Detect which cell encompasses the target text, then output its (x, y) center coordinate. 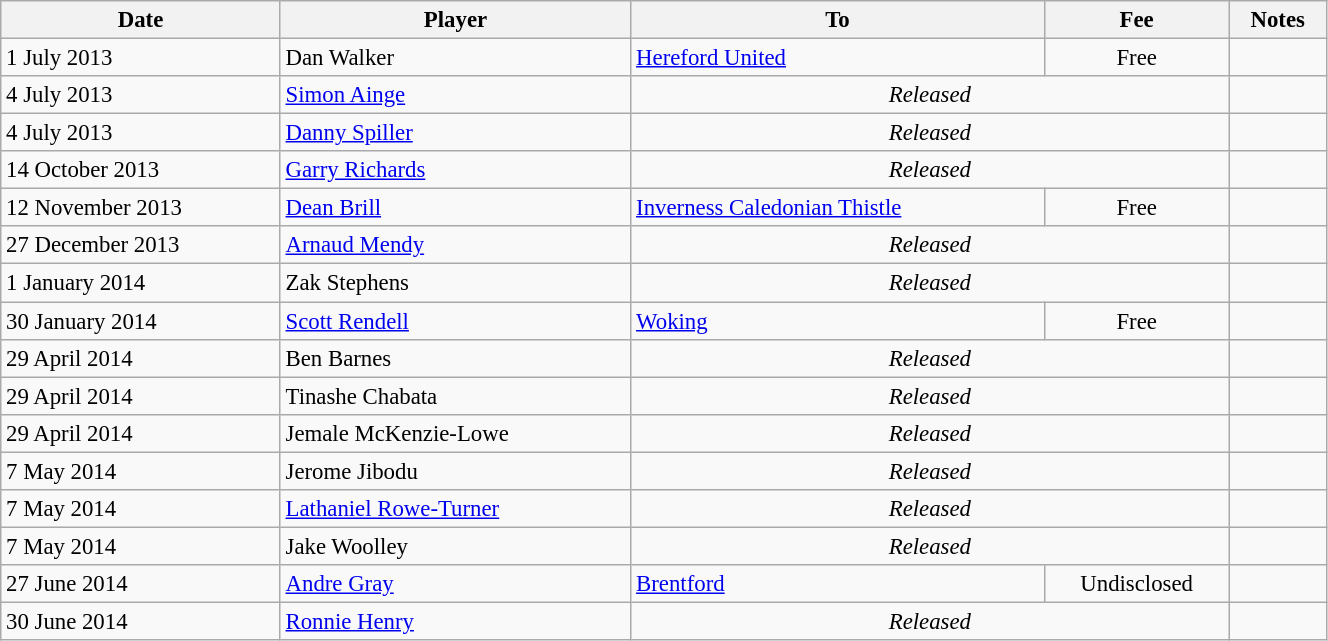
Garry Richards (456, 170)
Date (140, 20)
Fee (1136, 20)
Arnaud Mendy (456, 245)
Ronnie Henry (456, 621)
Jemale McKenzie-Lowe (456, 433)
Ben Barnes (456, 358)
Jake Woolley (456, 546)
27 December 2013 (140, 245)
Player (456, 20)
Dan Walker (456, 58)
Simon Ainge (456, 95)
Brentford (838, 584)
Hereford United (838, 58)
To (838, 20)
1 January 2014 (140, 283)
27 June 2014 (140, 584)
Danny Spiller (456, 133)
Dean Brill (456, 208)
Zak Stephens (456, 283)
Andre Gray (456, 584)
30 January 2014 (140, 321)
Notes (1278, 20)
Undisclosed (1136, 584)
Tinashe Chabata (456, 396)
Inverness Caledonian Thistle (838, 208)
1 July 2013 (140, 58)
Woking (838, 321)
Lathaniel Rowe-Turner (456, 509)
Jerome Jibodu (456, 471)
14 October 2013 (140, 170)
Scott Rendell (456, 321)
12 November 2013 (140, 208)
30 June 2014 (140, 621)
